Search for the cell housing the specified text and yield its [x, y] center coordinate. 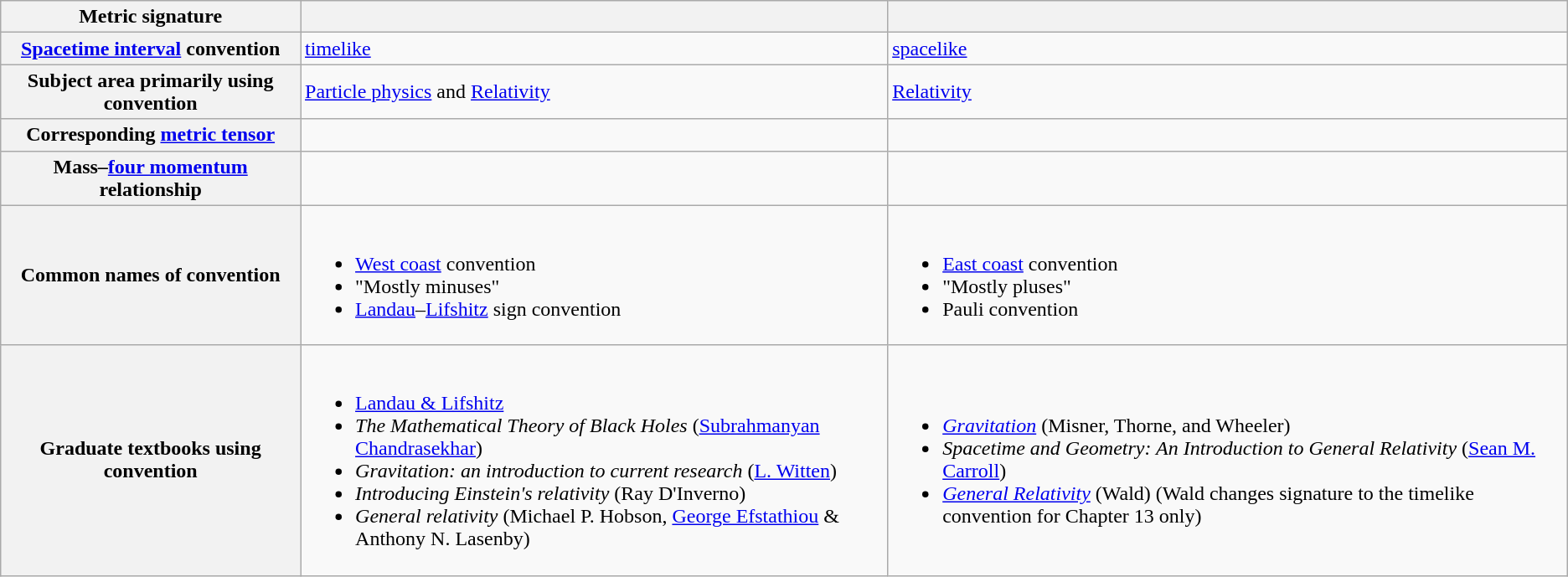
spacelike [1228, 49]
Corresponding metric tensor [151, 135]
West coast convention"Mostly minuses"Landau–Lifshitz sign convention [595, 275]
Particle physics and Relativity [595, 92]
timelike [595, 49]
Spacetime interval convention [151, 49]
Subject area primarily using convention [151, 92]
Metric signature [151, 17]
Mass–four momentum relationship [151, 178]
Common names of convention [151, 275]
East coast convention"Mostly pluses"Pauli convention [1228, 275]
Relativity [1228, 92]
Graduate textbooks using convention [151, 461]
